Scan for the cell matching the given text and deliver its [X, Y] coordinate at center. 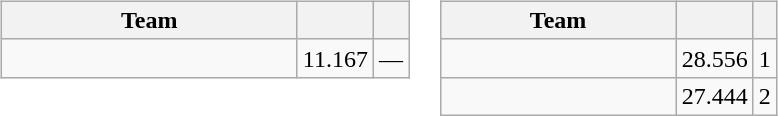
27.444 [714, 96]
2 [764, 96]
11.167 [335, 58]
1 [764, 58]
— [390, 58]
28.556 [714, 58]
